Search for the cell housing the specified text and yield its [X, Y] center coordinate. 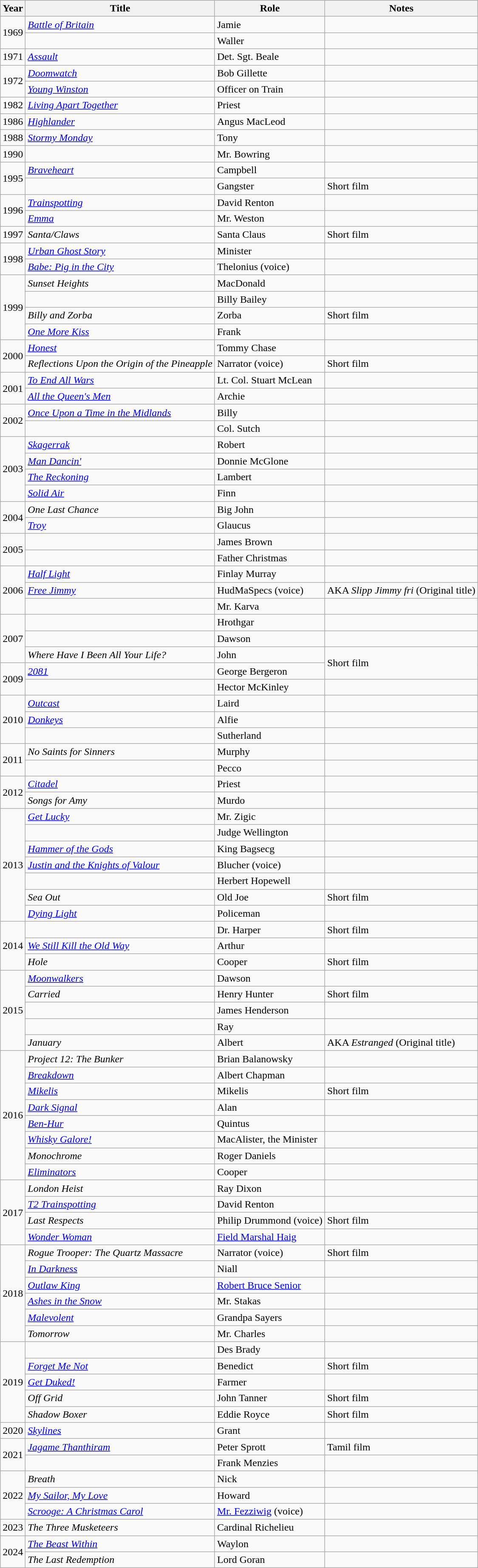
Archie [269, 396]
Des Brady [269, 1350]
Thelonius (voice) [269, 267]
Off Grid [120, 1398]
Living Apart Together [120, 105]
Eddie Royce [269, 1414]
2016 [13, 1115]
Whisky Galore! [120, 1140]
Eliminators [120, 1172]
2013 [13, 865]
Finlay Murray [269, 574]
Tommy Chase [269, 348]
Santa Claus [269, 235]
The Reckoning [120, 477]
2003 [13, 469]
2020 [13, 1430]
Frank [269, 332]
MacDonald [269, 283]
1995 [13, 178]
1990 [13, 154]
James Henderson [269, 1011]
Jagame Thanthiram [120, 1447]
Det. Sgt. Beale [269, 57]
The Beast Within [120, 1544]
Honest [120, 348]
Braveheart [120, 170]
Henry Hunter [269, 994]
Ray [269, 1027]
Tamil film [401, 1447]
Blucher (voice) [269, 865]
Billy and Zorba [120, 315]
1988 [13, 138]
2015 [13, 1010]
Grant [269, 1430]
1972 [13, 81]
One More Kiss [120, 332]
Mr. Weston [269, 219]
Finn [269, 493]
Zorba [269, 315]
Dr. Harper [269, 929]
2021 [13, 1455]
Jamie [269, 25]
Mr. Bowring [269, 154]
Murphy [269, 752]
Farmer [269, 1382]
2011 [13, 760]
Outcast [120, 703]
Rogue Trooper: The Quartz Massacre [120, 1253]
Get Lucky [120, 816]
Mr. Fezziwig (voice) [269, 1512]
Breakdown [120, 1075]
2006 [13, 590]
2019 [13, 1382]
Solid Air [120, 493]
2024 [13, 1552]
Wonder Woman [120, 1237]
Battle of Britain [120, 25]
Laird [269, 703]
James Brown [269, 542]
Hector McKinley [269, 687]
AKA Slipp Jimmy fri (Original title) [401, 590]
Father Christmas [269, 558]
Mr. Stakas [269, 1301]
Young Winston [120, 89]
Role [269, 8]
Dark Signal [120, 1107]
Citadel [120, 784]
1982 [13, 105]
Doomwatch [120, 73]
Bob Gillette [269, 73]
Brian Balanowsky [269, 1059]
January [120, 1043]
Murdo [269, 800]
1998 [13, 259]
Billy [269, 412]
Sea Out [120, 897]
Peter Sprott [269, 1447]
Where Have I Been All Your Life? [120, 655]
Monochrome [120, 1156]
Big John [269, 510]
Scrooge: A Christmas Carol [120, 1512]
Reflections Upon the Origin of the Pineapple [120, 364]
Free Jimmy [120, 590]
Ray Dixon [269, 1188]
Judge Wellington [269, 833]
Ben-Hur [120, 1123]
Malevolent [120, 1317]
Quintus [269, 1123]
Hrothgar [269, 622]
2005 [13, 550]
Songs for Amy [120, 800]
HudMaSpecs (voice) [269, 590]
Hole [120, 962]
Tony [269, 138]
John Tanner [269, 1398]
Waylon [269, 1544]
Trainspotting [120, 203]
Highlander [120, 121]
Santa/Claws [120, 235]
1986 [13, 121]
Niall [269, 1269]
Breath [120, 1479]
Donkeys [120, 720]
John [269, 655]
All the Queen's Men [120, 396]
In Darkness [120, 1269]
Hammer of the Gods [120, 849]
Babe: Pig in the City [120, 267]
Justin and the Knights of Valour [120, 865]
Lord Goran [269, 1560]
Cardinal Richelieu [269, 1528]
2014 [13, 946]
Billy Bailey [269, 299]
2009 [13, 679]
Notes [401, 8]
Col. Sutch [269, 428]
Assault [120, 57]
No Saints for Sinners [120, 752]
Man Dancin' [120, 461]
Year [13, 8]
Arthur [269, 946]
Shadow Boxer [120, 1414]
Half Light [120, 574]
Mr. Zigic [269, 816]
Philip Drummond (voice) [269, 1220]
Moonwalkers [120, 978]
2017 [13, 1212]
Donnie McGlone [269, 461]
Herbert Hopewell [269, 881]
The Three Musketeers [120, 1528]
Robert Bruce Senior [269, 1285]
1999 [13, 307]
Frank Menzies [269, 1463]
Dying Light [120, 913]
MacAlister, the Minister [269, 1140]
Skylines [120, 1430]
2002 [13, 420]
Emma [120, 219]
Title [120, 8]
Lambert [269, 477]
T2 Trainspotting [120, 1204]
Gangster [269, 186]
2007 [13, 639]
My Sailor, My Love [120, 1495]
Benedict [269, 1366]
1996 [13, 211]
AKA Estranged (Original title) [401, 1043]
Sunset Heights [120, 283]
Pecco [269, 768]
Albert [269, 1043]
Lt. Col. Stuart McLean [269, 380]
Project 12: The Bunker [120, 1059]
Alfie [269, 720]
Howard [269, 1495]
Last Respects [120, 1220]
London Heist [120, 1188]
Alan [269, 1107]
2004 [13, 518]
Mr. Karva [269, 606]
Minister [269, 251]
Once Upon a Time in the Midlands [120, 412]
Sutherland [269, 736]
Robert [269, 445]
Grandpa Sayers [269, 1317]
Urban Ghost Story [120, 251]
Nick [269, 1479]
Outlaw King [120, 1285]
Ashes in the Snow [120, 1301]
Policeman [269, 913]
1997 [13, 235]
2001 [13, 388]
1969 [13, 33]
King Bagsecg [269, 849]
Campbell [269, 170]
Get Duked! [120, 1382]
Old Joe [269, 897]
Forget Me Not [120, 1366]
2018 [13, 1293]
Stormy Monday [120, 138]
2022 [13, 1495]
Glaucus [269, 526]
Tomorrow [120, 1334]
Skagerrak [120, 445]
One Last Chance [120, 510]
2000 [13, 356]
2023 [13, 1528]
Field Marshal Haig [269, 1237]
Angus MacLeod [269, 121]
Officer on Train [269, 89]
1971 [13, 57]
Albert Chapman [269, 1075]
We Still Kill the Old Way [120, 946]
To End All Wars [120, 380]
Roger Daniels [269, 1156]
The Last Redemption [120, 1560]
2010 [13, 719]
Troy [120, 526]
Carried [120, 994]
George Bergeron [269, 671]
Mr. Charles [269, 1334]
Waller [269, 41]
2081 [120, 671]
2012 [13, 792]
